Capture the cell that displays the provided text and extract its (X, Y) central coordinate. 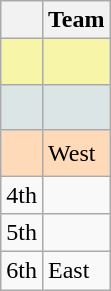
East (76, 271)
5th (22, 233)
Team (76, 20)
6th (22, 271)
West (76, 153)
4th (22, 195)
